Search for the cell housing the specified text and yield its (x, y) center coordinate. 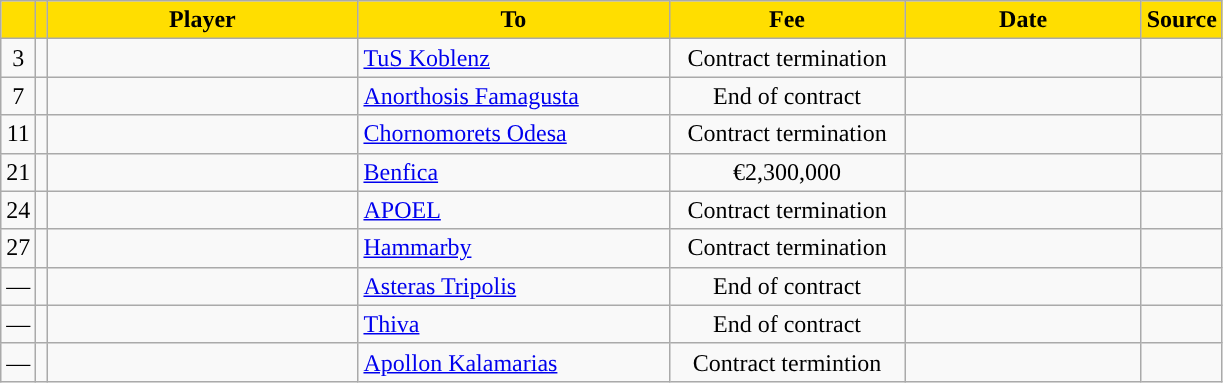
Anorthosis Famagusta (514, 96)
Player (202, 20)
€2,300,000 (787, 172)
TuS Koblenz (514, 58)
Source (1182, 20)
To (514, 20)
Fee (787, 20)
Contract termintion (787, 362)
Hammarby (514, 248)
7 (18, 96)
Chornomorets Odesa (514, 134)
Benfica (514, 172)
27 (18, 248)
24 (18, 210)
Thiva (514, 324)
Apollon Kalamarias (514, 362)
3 (18, 58)
Asteras Tripolis (514, 286)
Date (1023, 20)
11 (18, 134)
APOEL (514, 210)
21 (18, 172)
